Capture the cell that displays the provided text and extract its [X, Y] central coordinate. 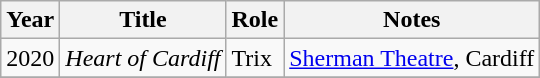
Heart of Cardiff [143, 58]
Sherman Theatre, Cardiff [412, 58]
Role [255, 20]
Trix [255, 58]
2020 [30, 58]
Year [30, 20]
Title [143, 20]
Notes [412, 20]
